Locate the cell with the specified text and output its [X, Y] center coordinate. 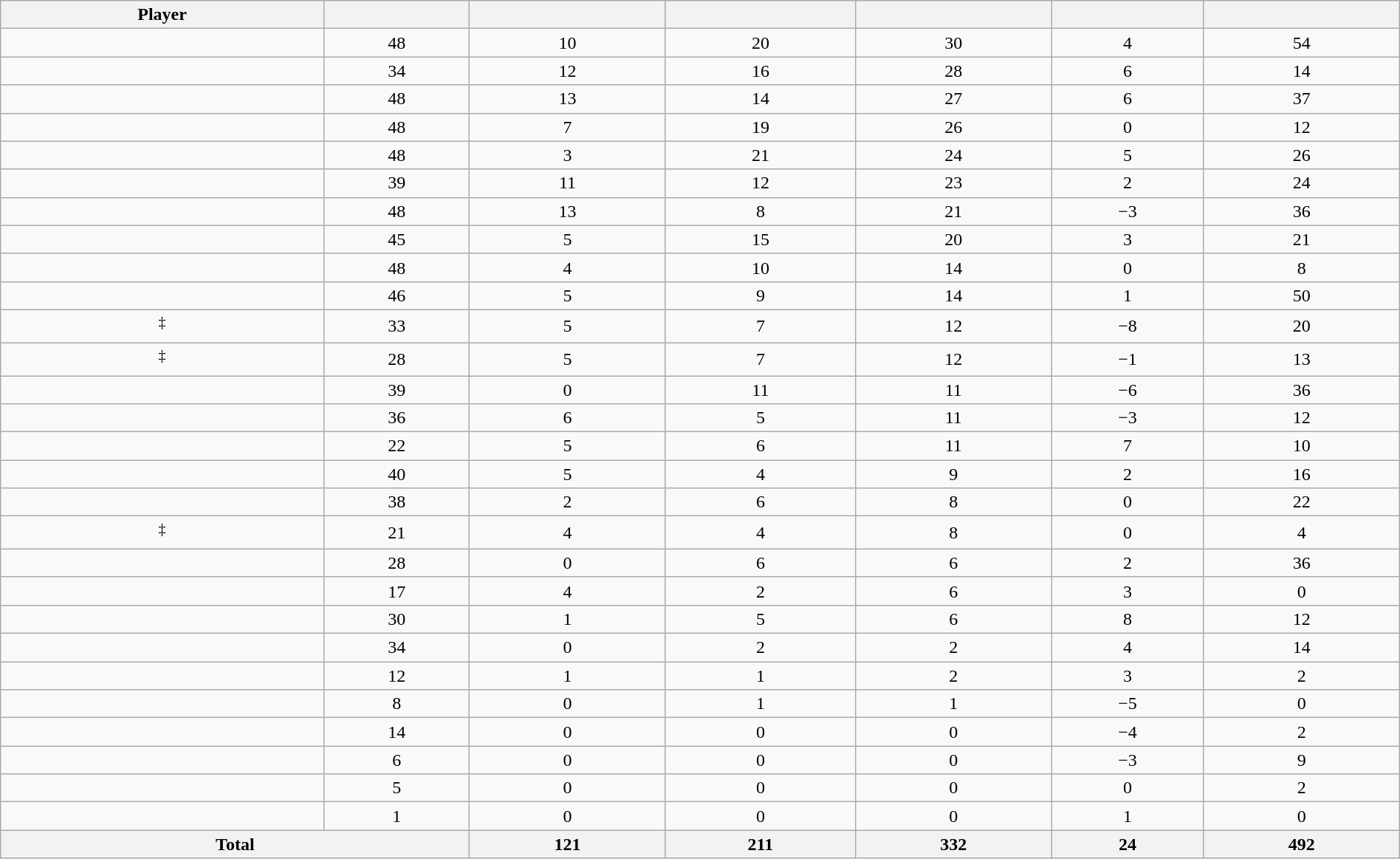
33 [397, 326]
40 [397, 474]
17 [397, 591]
492 [1301, 844]
−5 [1128, 704]
211 [761, 844]
19 [761, 127]
54 [1301, 43]
50 [1301, 295]
−1 [1128, 359]
Player [162, 15]
27 [954, 99]
15 [761, 239]
Total [235, 844]
−8 [1128, 326]
37 [1301, 99]
−6 [1128, 390]
45 [397, 239]
332 [954, 844]
−4 [1128, 732]
38 [397, 502]
121 [567, 844]
23 [954, 183]
46 [397, 295]
